Detect which cell encompasses the target text, then output its (X, Y) center coordinate. 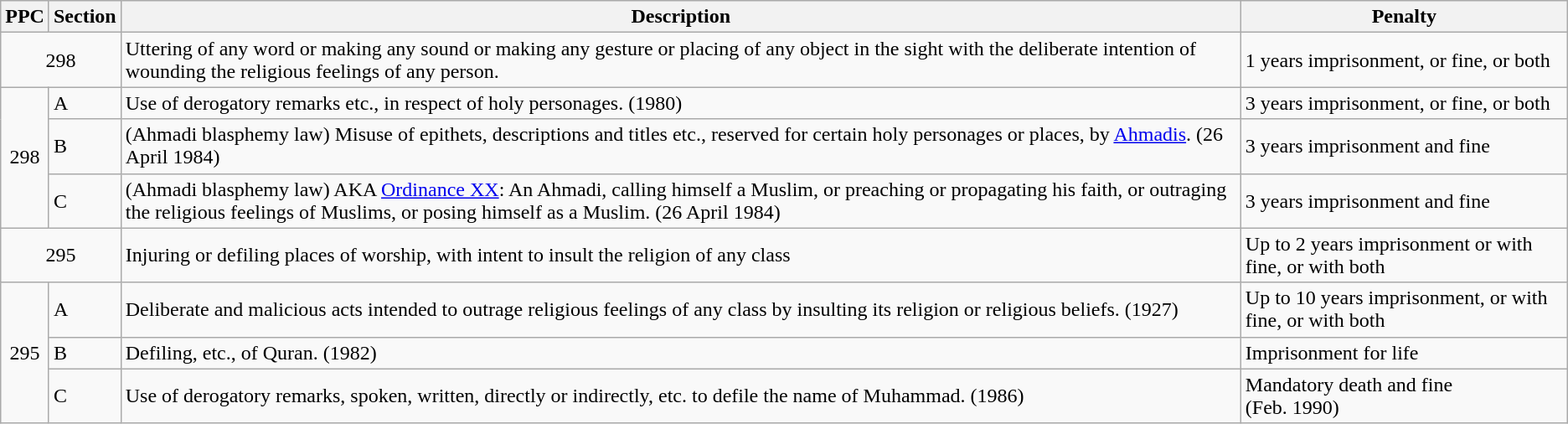
Up to 2 years imprisonment or with fine, or with both (1404, 255)
3 years imprisonment, or fine, or both (1404, 103)
Description (680, 17)
Injuring or defiling places of worship, with intent to insult the religion of any class (680, 255)
(Ahmadi blasphemy law) Misuse of epithets, descriptions and titles etc., reserved for certain holy personages or places, by Ahmadis. (26 April 1984) (680, 146)
Use of derogatory remarks, spoken, written, directly or indirectly, etc. to defile the name of Muhammad. (1986) (680, 396)
Penalty (1404, 17)
Deliberate and malicious acts intended to outrage religious feelings of any class by insulting its religion or religious beliefs. (1927) (680, 310)
Section (85, 17)
Mandatory death and fine(Feb. 1990) (1404, 396)
Up to 10 years imprisonment, or with fine, or with both (1404, 310)
Imprisonment for life (1404, 353)
PPC (25, 17)
Defiling, etc., of Quran. (1982) (680, 353)
1 years imprisonment, or fine, or both (1404, 60)
Use of derogatory remarks etc., in respect of holy personages. (1980) (680, 103)
